Locate the cell with the specified text and output its [x, y] center coordinate. 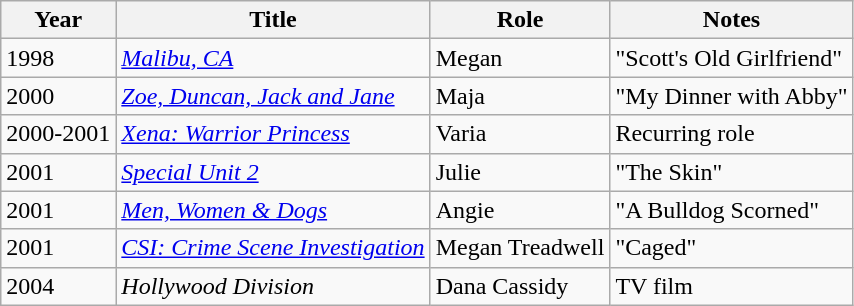
Recurring role [732, 134]
1998 [58, 58]
Maja [520, 96]
Dana Cassidy [520, 286]
2004 [58, 286]
TV film [732, 286]
Zoe, Duncan, Jack and Jane [273, 96]
Title [273, 20]
"Scott's Old Girlfriend" [732, 58]
Julie [520, 172]
2000-2001 [58, 134]
Role [520, 20]
"A Bulldog Scorned" [732, 210]
Malibu, CA [273, 58]
Megan [520, 58]
Men, Women & Dogs [273, 210]
Megan Treadwell [520, 248]
Notes [732, 20]
2000 [58, 96]
Year [58, 20]
"My Dinner with Abby" [732, 96]
"The Skin" [732, 172]
Xena: Warrior Princess [273, 134]
"Caged" [732, 248]
CSI: Crime Scene Investigation [273, 248]
Hollywood Division [273, 286]
Special Unit 2 [273, 172]
Varia [520, 134]
Angie [520, 210]
